Provide the [X, Y] coordinate of the cell's center where the given text is located.  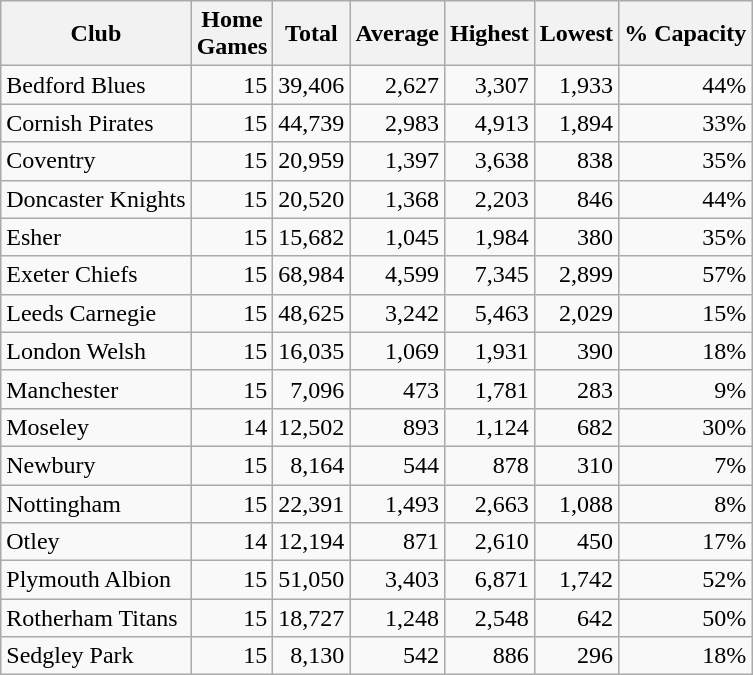
2,627 [398, 85]
12,194 [312, 542]
1,069 [398, 351]
5,463 [489, 313]
Cornish Pirates [96, 123]
1,248 [398, 618]
1,088 [576, 503]
48,625 [312, 313]
16,035 [312, 351]
Sedgley Park [96, 656]
2,548 [489, 618]
20,520 [312, 199]
57% [686, 275]
893 [398, 427]
17% [686, 542]
15% [686, 313]
390 [576, 351]
1,368 [398, 199]
1,894 [576, 123]
7% [686, 465]
22,391 [312, 503]
Exeter Chiefs [96, 275]
3,403 [398, 580]
Plymouth Albion [96, 580]
542 [398, 656]
Total [312, 34]
HomeGames [232, 34]
44,739 [312, 123]
4,913 [489, 123]
2,029 [576, 313]
544 [398, 465]
1,781 [489, 389]
310 [576, 465]
1,742 [576, 580]
4,599 [398, 275]
2,899 [576, 275]
52% [686, 580]
50% [686, 618]
Esher [96, 237]
7,345 [489, 275]
Coventry [96, 161]
Nottingham [96, 503]
30% [686, 427]
68,984 [312, 275]
886 [489, 656]
15,682 [312, 237]
39,406 [312, 85]
3,242 [398, 313]
20,959 [312, 161]
18,727 [312, 618]
1,931 [489, 351]
1,984 [489, 237]
12,502 [312, 427]
7,096 [312, 389]
473 [398, 389]
Lowest [576, 34]
33% [686, 123]
8,164 [312, 465]
1,124 [489, 427]
450 [576, 542]
1,493 [398, 503]
Manchester [96, 389]
642 [576, 618]
2,663 [489, 503]
51,050 [312, 580]
London Welsh [96, 351]
3,638 [489, 161]
% Capacity [686, 34]
2,983 [398, 123]
2,203 [489, 199]
Club [96, 34]
296 [576, 656]
1,933 [576, 85]
878 [489, 465]
2,610 [489, 542]
Moseley [96, 427]
Otley [96, 542]
1,045 [398, 237]
Bedford Blues [96, 85]
380 [576, 237]
8,130 [312, 656]
1,397 [398, 161]
6,871 [489, 580]
9% [686, 389]
283 [576, 389]
Leeds Carnegie [96, 313]
682 [576, 427]
3,307 [489, 85]
8% [686, 503]
Doncaster Knights [96, 199]
Newbury [96, 465]
Highest [489, 34]
846 [576, 199]
Average [398, 34]
871 [398, 542]
838 [576, 161]
Rotherham Titans [96, 618]
